From the cell containing the given text, extract its center point as (x, y) coordinate. 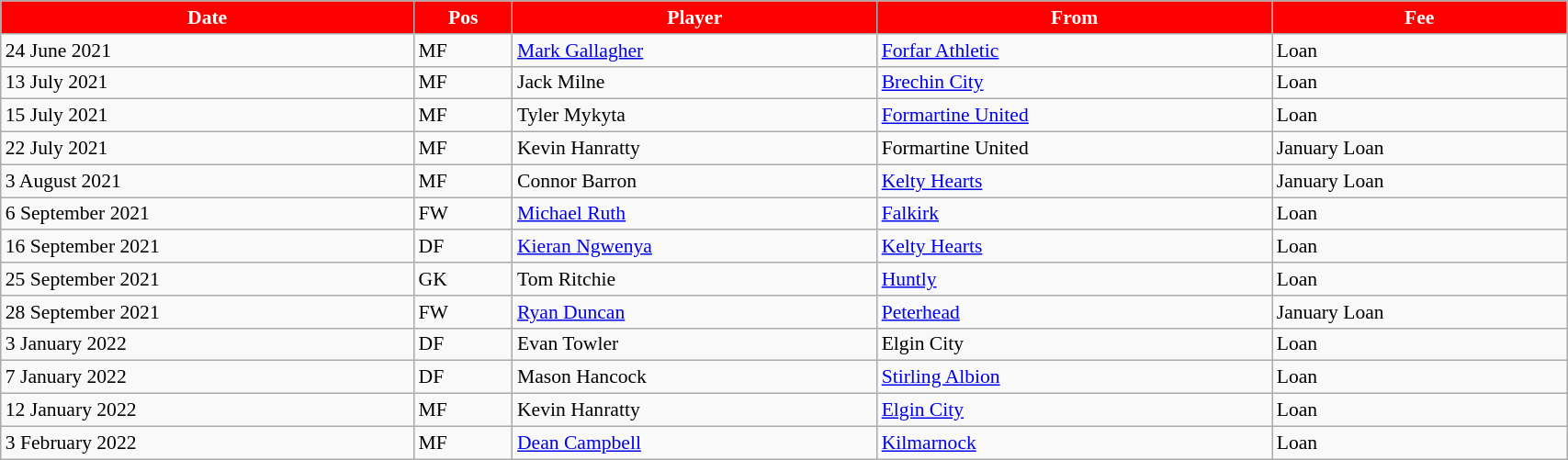
16 September 2021 (208, 247)
Player (694, 17)
GK (463, 279)
Fee (1420, 17)
Mark Gallagher (694, 50)
Huntly (1075, 279)
Peterhead (1075, 312)
15 July 2021 (208, 116)
Michael Ruth (694, 214)
Kilmarnock (1075, 443)
From (1075, 17)
Forfar Athletic (1075, 50)
Tom Ritchie (694, 279)
25 September 2021 (208, 279)
28 September 2021 (208, 312)
7 January 2022 (208, 377)
Pos (463, 17)
Kieran Ngwenya (694, 247)
Brechin City (1075, 83)
Dean Campbell (694, 443)
3 August 2021 (208, 181)
3 February 2022 (208, 443)
Mason Hancock (694, 377)
Ryan Duncan (694, 312)
Falkirk (1075, 214)
Tyler Mykyta (694, 116)
13 July 2021 (208, 83)
12 January 2022 (208, 410)
22 July 2021 (208, 149)
6 September 2021 (208, 214)
Jack Milne (694, 83)
3 January 2022 (208, 344)
Connor Barron (694, 181)
24 June 2021 (208, 50)
Evan Towler (694, 344)
Stirling Albion (1075, 377)
Date (208, 17)
